For the text-containing cell, return its midpoint in (x, y) coordinate format. 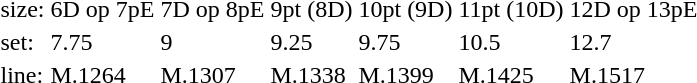
7.75 (102, 42)
9 (212, 42)
9.25 (312, 42)
9.75 (406, 42)
10.5 (511, 42)
